Determine the (X, Y) coordinate at the center of the cell enclosing the given text.  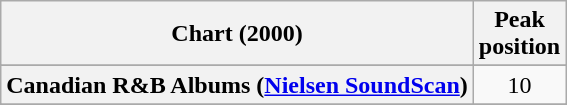
Chart (2000) (238, 34)
Canadian R&B Albums (Nielsen SoundScan) (238, 85)
10 (519, 85)
Peakposition (519, 34)
